Scan for the cell matching the given text and deliver its (x, y) coordinate at center. 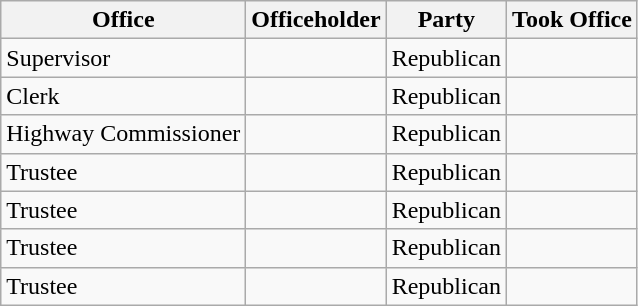
Officeholder (316, 20)
Took Office (572, 20)
Office (124, 20)
Highway Commissioner (124, 134)
Supervisor (124, 58)
Party (446, 20)
Clerk (124, 96)
